Find where the given text appears and provide that cell's center as (x, y) coordinate. 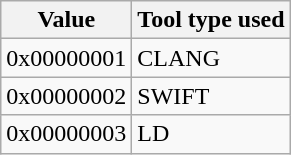
0x00000003 (66, 134)
0x00000001 (66, 58)
CLANG (211, 58)
0x00000002 (66, 96)
LD (211, 134)
SWIFT (211, 96)
Value (66, 20)
Tool type used (211, 20)
